Output the [x, y] coordinate of the center of the cell containing the given text.  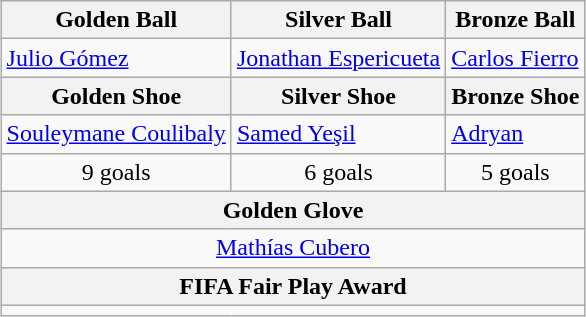
Adryan [516, 134]
Bronze Shoe [516, 96]
Souleymane Coulibaly [116, 134]
Silver Shoe [338, 96]
Carlos Fierro [516, 58]
Bronze Ball [516, 20]
Golden Shoe [116, 96]
Samed Yeşil [338, 134]
FIFA Fair Play Award [293, 286]
Silver Ball [338, 20]
9 goals [116, 172]
Golden Ball [116, 20]
5 goals [516, 172]
Golden Glove [293, 210]
Mathías Cubero [293, 248]
Jonathan Espericueta [338, 58]
Julio Gómez [116, 58]
6 goals [338, 172]
